Extract the [X, Y] coordinate from the center of the cell holding the provided text.  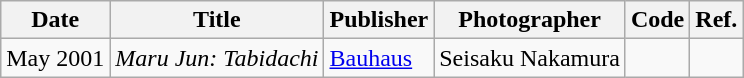
Date [56, 20]
Photographer [530, 20]
Title [217, 20]
Maru Jun: Tabidachi [217, 58]
Bauhaus [379, 58]
Code [657, 20]
Ref. [716, 20]
Publisher [379, 20]
Seisaku Nakamura [530, 58]
May 2001 [56, 58]
